From the cell containing the given text, extract its center point as (X, Y) coordinate. 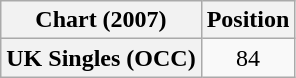
Position (248, 20)
UK Singles (OCC) (101, 58)
Chart (2007) (101, 20)
84 (248, 58)
